Locate the cell with the specified text and output its (x, y) center coordinate. 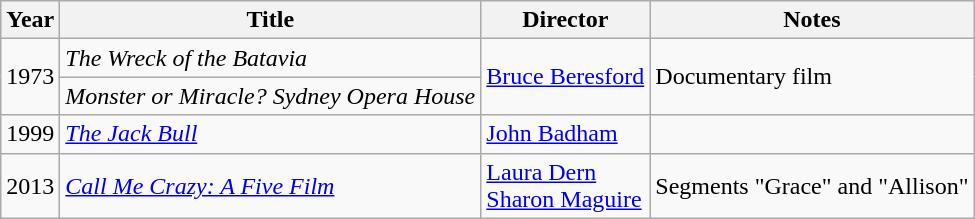
The Wreck of the Batavia (270, 58)
Notes (812, 20)
The Jack Bull (270, 134)
1973 (30, 77)
Director (566, 20)
John Badham (566, 134)
Year (30, 20)
Documentary film (812, 77)
Laura DernSharon Maguire (566, 186)
Call Me Crazy: A Five Film (270, 186)
Segments "Grace" and "Allison" (812, 186)
Title (270, 20)
2013 (30, 186)
Bruce Beresford (566, 77)
1999 (30, 134)
Monster or Miracle? Sydney Opera House (270, 96)
